Determine the [X, Y] coordinate at the center of the cell enclosing the given text.  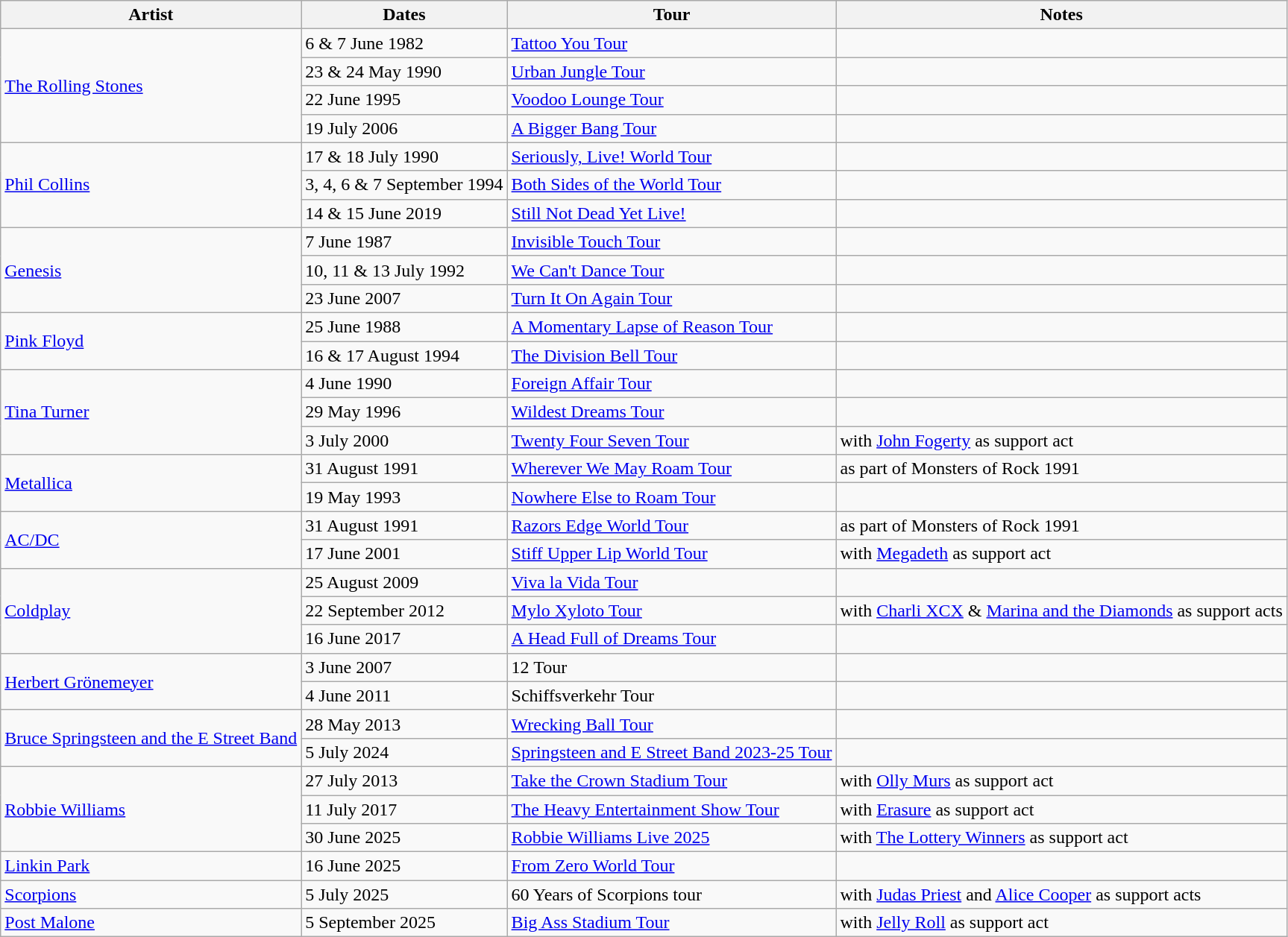
28 May 2013 [404, 724]
Still Not Dead Yet Live! [671, 213]
with The Lottery Winners as support act [1061, 838]
with Megadeth as support act [1061, 554]
Robbie Williams [151, 809]
Genesis [151, 270]
Turn It On Again Tour [671, 298]
Phil Collins [151, 185]
17 June 2001 [404, 554]
Metallica [151, 483]
Stiff Upper Lip World Tour [671, 554]
Wherever We May Roam Tour [671, 469]
Foreign Affair Tour [671, 384]
7 June 1987 [404, 242]
Notes [1061, 15]
Wildest Dreams Tour [671, 412]
Schiffsverkehr Tour [671, 695]
Scorpions [151, 895]
19 July 2006 [404, 128]
The Rolling Stones [151, 86]
with John Fogerty as support act [1061, 441]
22 June 1995 [404, 100]
Mylo Xyloto Tour [671, 611]
Tattoo You Tour [671, 43]
Springsteen and E Street Band 2023-25 Tour [671, 752]
Nowhere Else to Roam Tour [671, 497]
with Olly Murs as support act [1061, 780]
Herbert Grönemeyer [151, 681]
with Jelly Roll as support act [1061, 923]
23 & 24 May 1990 [404, 72]
Invisible Touch Tour [671, 242]
Twenty Four Seven Tour [671, 441]
Linkin Park [151, 866]
6 & 7 June 1982 [404, 43]
10, 11 & 13 July 1992 [404, 270]
Coldplay [151, 611]
19 May 1993 [404, 497]
A Head Full of Dreams Tour [671, 639]
4 June 1990 [404, 384]
From Zero World Tour [671, 866]
16 June 2017 [404, 639]
5 July 2024 [404, 752]
Voodoo Lounge Tour [671, 100]
25 June 1988 [404, 326]
5 July 2025 [404, 895]
Bruce Springsteen and the E Street Band [151, 738]
AC/DC [151, 540]
with Charli XCX & Marina and the Diamonds as support acts [1061, 611]
23 June 2007 [404, 298]
The Division Bell Tour [671, 356]
4 June 2011 [404, 695]
Robbie Williams Live 2025 [671, 838]
Viva la Vida Tour [671, 582]
Both Sides of the World Tour [671, 185]
Razors Edge World Tour [671, 526]
12 Tour [671, 667]
Urban Jungle Tour [671, 72]
Tina Turner [151, 412]
Post Malone [151, 923]
30 June 2025 [404, 838]
22 September 2012 [404, 611]
Seriously, Live! World Tour [671, 157]
25 August 2009 [404, 582]
A Bigger Bang Tour [671, 128]
27 July 2013 [404, 780]
The Heavy Entertainment Show Tour [671, 809]
Big Ass Stadium Tour [671, 923]
3, 4, 6 & 7 September 1994 [404, 185]
11 July 2017 [404, 809]
Tour [671, 15]
29 May 1996 [404, 412]
A Momentary Lapse of Reason Tour [671, 326]
with Erasure as support act [1061, 809]
3 July 2000 [404, 441]
Wrecking Ball Tour [671, 724]
3 June 2007 [404, 667]
60 Years of Scorpions tour [671, 895]
5 September 2025 [404, 923]
with Judas Priest and Alice Cooper as support acts [1061, 895]
16 June 2025 [404, 866]
Artist [151, 15]
16 & 17 August 1994 [404, 356]
Pink Floyd [151, 341]
17 & 18 July 1990 [404, 157]
Dates [404, 15]
We Can't Dance Tour [671, 270]
14 & 15 June 2019 [404, 213]
Take the Crown Stadium Tour [671, 780]
